From the cell containing the given text, extract its center point as (x, y) coordinate. 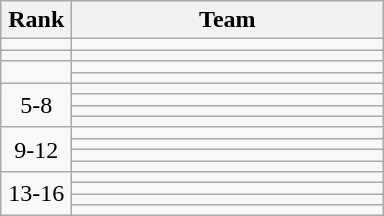
9-12 (36, 149)
13-16 (36, 194)
Team (228, 20)
5-8 (36, 105)
Rank (36, 20)
